For the text-containing cell, return its midpoint in [x, y] coordinate format. 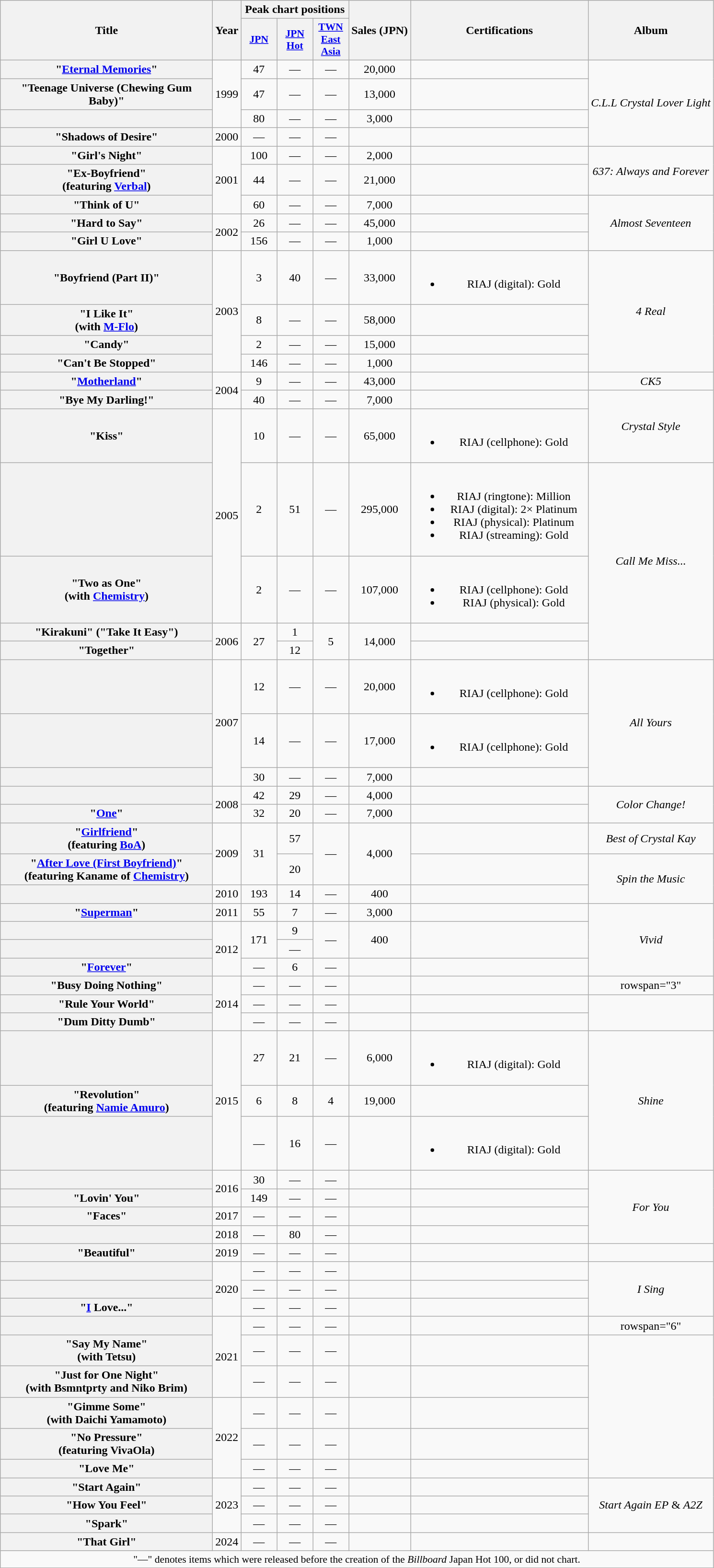
295,000 [380, 509]
2012 [227, 949]
43,000 [380, 381]
15,000 [380, 345]
4 [331, 1101]
Peak chart positions [295, 10]
Title [106, 31]
Spin the Music [651, 878]
26 [259, 223]
2014 [227, 1003]
5 [331, 641]
For You [651, 1207]
"Motherland" [106, 381]
2007 [227, 723]
2024 [227, 1542]
Color Change! [651, 804]
"Lovin' You" [106, 1198]
2000 [227, 137]
2018 [227, 1234]
"Teenage Universe (Chewing Gum Baby)" [106, 94]
Vivid [651, 940]
RIAJ (cellphone): GoldRIAJ (physical): Gold [499, 590]
"Candy" [106, 345]
TWN East Asia [331, 39]
21,000 [380, 180]
"Girl's Night" [106, 155]
"Girl U Love" [106, 241]
44 [259, 180]
2006 [227, 641]
"Girlfriend"(featuring BoA) [106, 838]
45,000 [380, 223]
"Kirakuni" ("Take It Easy") [106, 632]
"That Girl" [106, 1542]
"Can't Be Stopped" [106, 363]
Best of Crystal Kay [651, 838]
2009 [227, 854]
17,000 [380, 741]
Start Again EP & A2Z [651, 1505]
2020 [227, 1289]
2004 [227, 390]
I Sing [651, 1289]
29 [295, 795]
JPN [259, 39]
Crystal Style [651, 427]
100 [259, 155]
"Rule Your World" [106, 1003]
CK5 [651, 381]
7 [295, 912]
"I Love..." [106, 1307]
146 [259, 363]
193 [259, 894]
33,000 [380, 277]
107,000 [380, 590]
32 [259, 813]
2008 [227, 804]
"No Pressure"(featuring VivaOla) [106, 1444]
2016 [227, 1189]
31 [259, 854]
Year [227, 31]
65,000 [380, 435]
21 [295, 1058]
"How You Feel" [106, 1505]
JPN Hot [295, 39]
1 [295, 632]
Album [651, 31]
"Love Me" [106, 1469]
13,000 [380, 94]
2003 [227, 311]
2001 [227, 180]
Almost Seventeen [651, 223]
2005 [227, 516]
57 [295, 838]
171 [259, 940]
C.L.L Crystal Lover Light [651, 103]
51 [295, 509]
"Superman" [106, 912]
"Together" [106, 650]
6,000 [380, 1058]
"—" denotes items which were released before the creation of the Billboard Japan Hot 100, or did not chart. [357, 1559]
2002 [227, 232]
4 Real [651, 311]
"One" [106, 813]
3 [259, 277]
2019 [227, 1253]
"Faces" [106, 1216]
14,000 [380, 641]
"Forever" [106, 967]
"Start Again" [106, 1487]
10 [259, 435]
"After Love (First Boyfriend)"(featuring Kaname of Chemistry) [106, 870]
2010 [227, 894]
"Hard to Say" [106, 223]
"Think of U" [106, 205]
"Just for One Night"(with Bsmntprty and Niko Brim) [106, 1382]
1999 [227, 94]
"Boyfriend (Part II)" [106, 277]
2017 [227, 1216]
55 [259, 912]
2,000 [380, 155]
637: Always and Forever [651, 171]
"Gimme Some"(with Daichi Yamamoto) [106, 1412]
Call Me Miss... [651, 561]
"Two as One"(with Chemistry) [106, 590]
2011 [227, 912]
"Kiss" [106, 435]
"Bye My Darling!" [106, 399]
156 [259, 241]
Sales (JPN) [380, 31]
58,000 [380, 320]
2023 [227, 1505]
rowspan="3" [651, 985]
Certifications [499, 31]
"Ex-Boyfriend"(featuring Verbal) [106, 180]
"Busy Doing Nothing" [106, 985]
Shine [651, 1101]
42 [259, 795]
"Revolution"(featuring Namie Amuro) [106, 1101]
"Dum Ditty Dumb" [106, 1022]
2021 [227, 1357]
2015 [227, 1101]
RIAJ (ringtone): MillionRIAJ (digital): 2× PlatinumRIAJ (physical): PlatinumRIAJ (streaming): Gold [499, 509]
"Spark" [106, 1523]
19,000 [380, 1101]
rowspan="6" [651, 1325]
2022 [227, 1437]
60 [259, 205]
"Beautiful" [106, 1253]
149 [259, 1198]
"Eternal Memories" [106, 69]
16 [295, 1144]
"Shadows of Desire" [106, 137]
"Say My Name"(with Tetsu) [106, 1350]
All Yours [651, 723]
"I Like It"(with M-Flo) [106, 320]
